For the text-containing cell, return its midpoint in [X, Y] coordinate format. 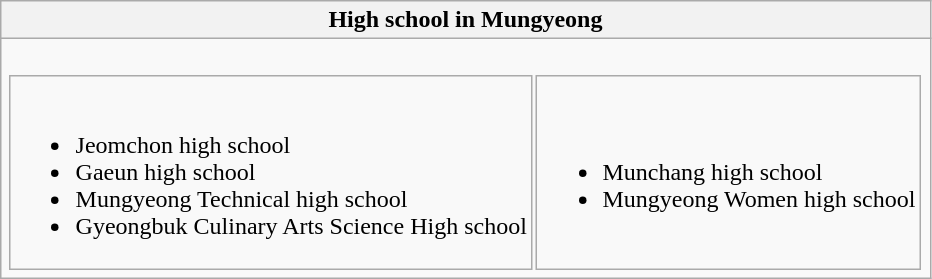
High school in Mungyeong [466, 20]
Munchang high schoolMungyeong Women high school [729, 172]
Jeomchon high schoolGaeun high schoolMungyeong Technical high schoolGyeongbuk Culinary Arts Science High school [271, 172]
